Return the [X, Y] coordinate for the center point of the cell that contains the specified text.  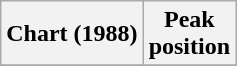
Chart (1988) [72, 34]
Peakposition [189, 34]
